Determine the [x, y] coordinate at the center of the cell enclosing the given text.  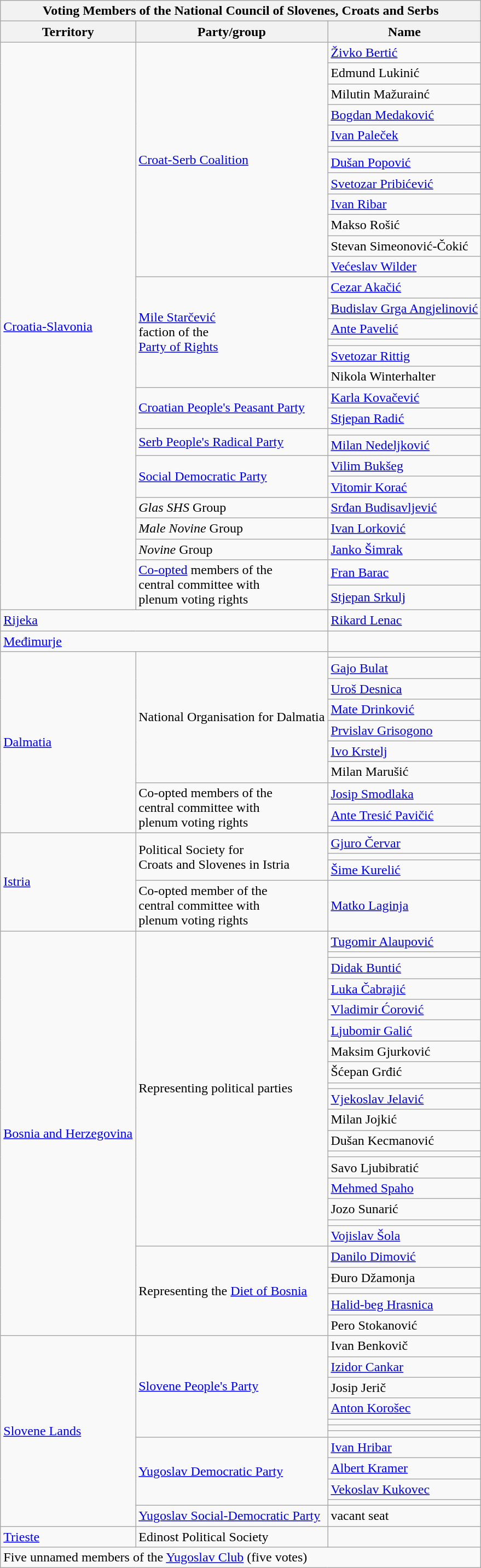
Živko Bertić [404, 52]
Đuro Džamonja [404, 1278]
Yugoslav Democratic Party [232, 1471]
Milutin Mažurainć [404, 94]
Savo Ljubibratić [404, 1167]
Karla Kovačević [404, 397]
Croatia-Slavonia [68, 326]
Stjepan Radić [404, 418]
Stjepan Srkulj [404, 598]
Vilim Bukšeg [404, 466]
Dalmatia [68, 742]
Mehmed Spaho [404, 1188]
Milan Nedeljković [404, 445]
Vjekoslav Jelavić [404, 1099]
Izidor Cankar [404, 1367]
Ante Tresić Pavičić [404, 815]
Croatian People's Peasant Party [232, 408]
Ljubomir Galić [404, 1031]
Nikola Winterhalter [404, 377]
Pero Stokanović [404, 1325]
Fran Barac [404, 572]
Edmund Lukinić [404, 73]
Gajo Bulat [404, 668]
Trieste [68, 1537]
Vitomir Korać [404, 487]
Svetozar Pribićević [404, 183]
Political Society forCroats and Slovenes in Istria [232, 856]
Danilo Dimović [404, 1257]
Croat-Serb Coalition [232, 160]
Uroš Desnica [404, 689]
Halid-beg Hrasnica [404, 1304]
Co-opted member of thecentral committee withplenum voting rights [232, 905]
Anton Korošec [404, 1408]
Rikard Lenac [404, 621]
Ivan Hribar [404, 1447]
Dušan Popović [404, 162]
Ante Pavelić [404, 329]
Vekoslav Kukovec [404, 1489]
Stevan Simeonović-Čokić [404, 245]
Matko Laginja [404, 905]
Srđan Budisavljević [404, 507]
Yugoslav Social-Democratic Party [232, 1516]
Ivan Paleček [404, 136]
Novine Group [232, 549]
Edinost Political Society [232, 1537]
Josip Jerič [404, 1388]
Šćepan Grđić [404, 1072]
Rijeka [164, 621]
Glas SHS Group [232, 507]
Five unnamed members of the Yugoslav Club (five votes) [241, 1558]
Slovene Lands [68, 1431]
Social Democratic Party [232, 476]
Milan Marušić [404, 772]
Serb People's Radical Party [232, 442]
National Organisation for Dalmatia [232, 717]
Janko Šimrak [404, 549]
Ivo Krstelj [404, 751]
Jozo Sunarić [404, 1209]
Josip Smodlaka [404, 793]
Party/group [232, 32]
Maksim Gjurković [404, 1051]
Ivan Lorković [404, 528]
Representing political parties [232, 1088]
Mile Starčevićfaction of theParty of Rights [232, 332]
Milan Jojkić [404, 1120]
Istria [68, 881]
Tugomir Alaupović [404, 941]
Ivan Ribar [404, 204]
Gjuro Červar [404, 843]
Ivan Benkovič [404, 1346]
Luka Čabrajić [404, 989]
Vojislav Šola [404, 1236]
Slovene People's Party [232, 1386]
Name [404, 32]
Cezar Akačić [404, 288]
Vladimir Ćorović [404, 1010]
Budislav Grga Angjelinović [404, 308]
Prvislav Grisogono [404, 730]
Albert Kramer [404, 1468]
Voting Members of the National Council of Slovenes, Croats and Serbs [241, 11]
vacant seat [404, 1516]
Representing the Diet of Bosnia [232, 1291]
Territory [68, 32]
Dušan Kecmanović [404, 1140]
Većeslav Wilder [404, 267]
Međimurje [164, 641]
Svetozar Rittig [404, 356]
Makso Rošić [404, 225]
Male Novine Group [232, 528]
Šime Kurelić [404, 870]
Bogdan Medaković [404, 115]
Didak Buntić [404, 968]
Bosnia and Herzegovina [68, 1133]
Mate Drinković [404, 710]
